Find where the given text appears and provide that cell's center as (x, y) coordinate. 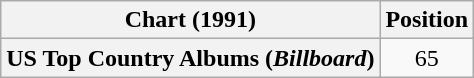
Position (427, 20)
65 (427, 58)
Chart (1991) (190, 20)
US Top Country Albums (Billboard) (190, 58)
